Extract the (X, Y) coordinate from the center of the cell holding the provided text.  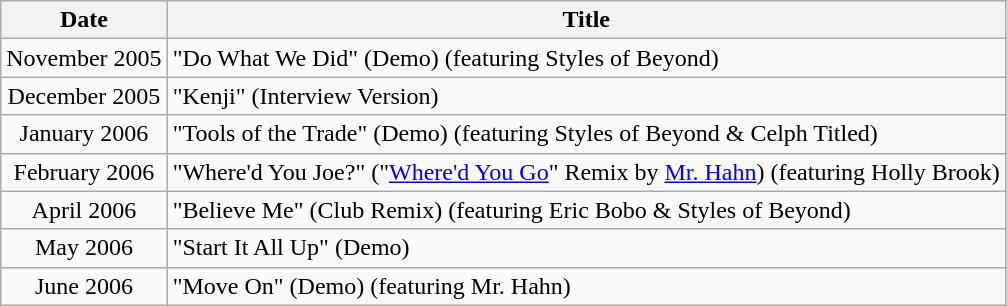
"Believe Me" (Club Remix) (featuring Eric Bobo & Styles of Beyond) (586, 210)
"Tools of the Trade" (Demo) (featuring Styles of Beyond & Celph Titled) (586, 134)
November 2005 (84, 58)
"Start It All Up" (Demo) (586, 248)
February 2006 (84, 172)
Title (586, 20)
June 2006 (84, 286)
May 2006 (84, 248)
"Move On" (Demo) (featuring Mr. Hahn) (586, 286)
"Where'd You Joe?" ("Where'd You Go" Remix by Mr. Hahn) (featuring Holly Brook) (586, 172)
Date (84, 20)
April 2006 (84, 210)
January 2006 (84, 134)
"Kenji" (Interview Version) (586, 96)
December 2005 (84, 96)
"Do What We Did" (Demo) (featuring Styles of Beyond) (586, 58)
